Output the (x, y) coordinate of the center of the cell containing the given text.  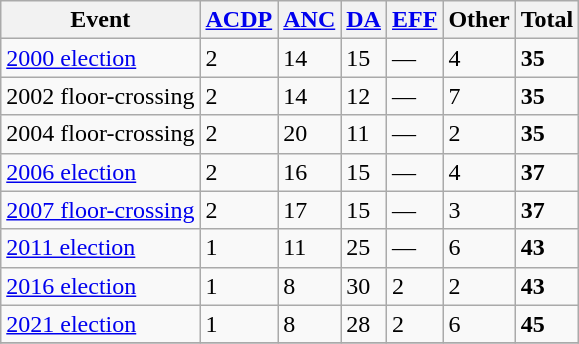
7 (479, 96)
ANC (310, 20)
2000 election (100, 58)
28 (364, 324)
45 (547, 324)
2021 election (100, 324)
EFF (414, 20)
2007 floor-crossing (100, 210)
Total (547, 20)
DA (364, 20)
2006 election (100, 172)
ACDP (239, 20)
2004 floor-crossing (100, 134)
25 (364, 248)
20 (310, 134)
2002 floor-crossing (100, 96)
17 (310, 210)
3 (479, 210)
16 (310, 172)
Event (100, 20)
12 (364, 96)
2016 election (100, 286)
Other (479, 20)
2011 election (100, 248)
30 (364, 286)
